Return the (X, Y) coordinate for the center point of the cell that contains the specified text.  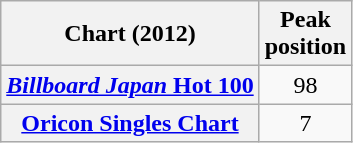
Chart (2012) (130, 34)
Billboard Japan Hot 100 (130, 85)
Peakposition (305, 34)
98 (305, 85)
7 (305, 123)
Oricon Singles Chart (130, 123)
